Locate the cell with the specified text and output its [x, y] center coordinate. 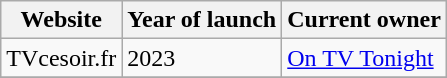
2023 [202, 58]
Website [62, 20]
TVcesoir.fr [62, 58]
Year of launch [202, 20]
On TV Tonight [364, 58]
Current owner [364, 20]
